For the text-containing cell, return its midpoint in (x, y) coordinate format. 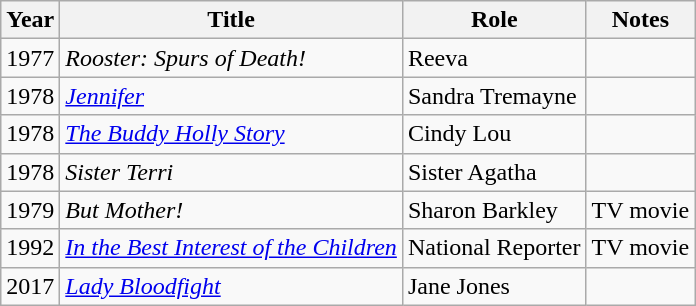
Year (30, 20)
Rooster: Spurs of Death! (232, 58)
Jane Jones (494, 286)
1992 (30, 248)
2017 (30, 286)
1979 (30, 210)
In the Best Interest of the Children (232, 248)
Title (232, 20)
Sandra Tremayne (494, 96)
Sharon Barkley (494, 210)
But Mother! (232, 210)
Sister Agatha (494, 172)
Cindy Lou (494, 134)
Jennifer (232, 96)
Lady Bloodfight (232, 286)
Role (494, 20)
Sister Terri (232, 172)
Reeva (494, 58)
The Buddy Holly Story (232, 134)
Notes (640, 20)
National Reporter (494, 248)
1977 (30, 58)
